Return the [x, y] coordinate for the center point of the cell that contains the specified text.  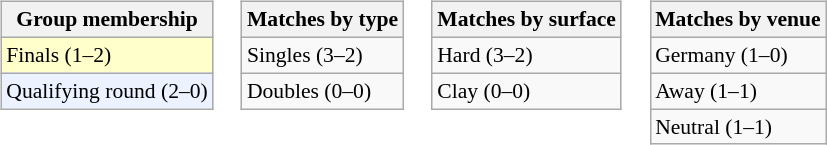
Singles (3–2) [322, 55]
Matches by type [322, 20]
Germany (1–0) [738, 55]
Away (1–1) [738, 91]
Clay (0–0) [526, 91]
Finals (1–2) [107, 55]
Doubles (0–0) [322, 91]
Group membership [107, 20]
Matches by venue [738, 20]
Matches by surface [526, 20]
Neutral (1–1) [738, 127]
Qualifying round (2–0) [107, 91]
Hard (3–2) [526, 55]
